Output the (x, y) coordinate of the center of the cell containing the given text.  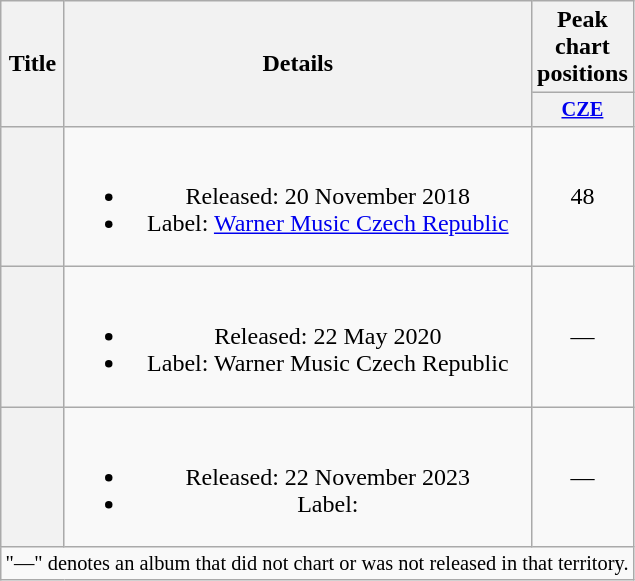
Peak chart positions (583, 47)
Released: 22 May 2020Label: Warner Music Czech Republic (298, 337)
Released: 22 November 2023Label: (298, 477)
Details (298, 64)
48 (583, 196)
CZE (583, 110)
Released: 20 November 2018Label: Warner Music Czech Republic (298, 196)
Title (32, 64)
"—" denotes an album that did not chart or was not released in that territory. (318, 564)
